Output the (x, y) coordinate of the center of the cell containing the given text.  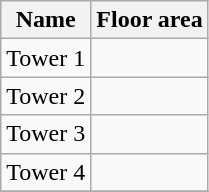
Name (46, 20)
Floor area (150, 20)
Tower 3 (46, 134)
Tower 1 (46, 58)
Tower 2 (46, 96)
Tower 4 (46, 172)
